Extract the (X, Y) coordinate from the center of the cell holding the provided text.  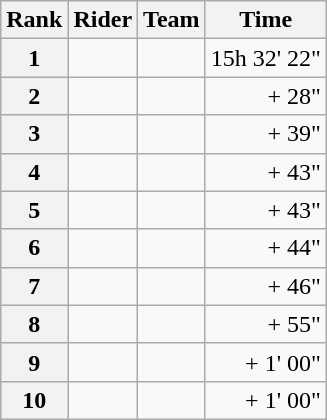
+ 39" (266, 134)
6 (34, 248)
+ 44" (266, 248)
10 (34, 400)
9 (34, 362)
15h 32' 22" (266, 58)
4 (34, 172)
+ 55" (266, 324)
+ 28" (266, 96)
5 (34, 210)
8 (34, 324)
+ 46" (266, 286)
Team (172, 20)
Rank (34, 20)
1 (34, 58)
3 (34, 134)
2 (34, 96)
Rider (103, 20)
Time (266, 20)
7 (34, 286)
